Return [x, y] of the center of cell containing provided text 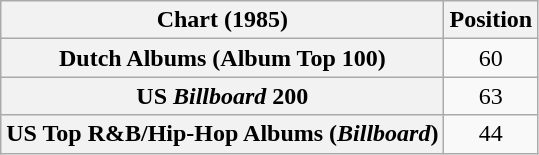
60 [491, 58]
Chart (1985) [222, 20]
63 [491, 96]
Dutch Albums (Album Top 100) [222, 58]
44 [491, 134]
US Top R&B/Hip-Hop Albums (Billboard) [222, 134]
US Billboard 200 [222, 96]
Position [491, 20]
